Provide the [x, y] coordinate of the cell's center where the given text is located.  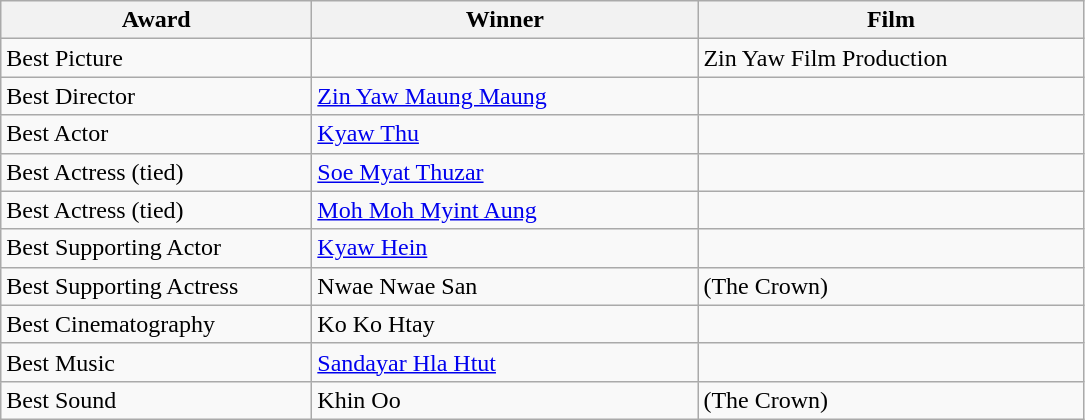
Kyaw Thu [505, 134]
Zin Yaw Maung Maung [505, 96]
Kyaw Hein [505, 248]
Winner [505, 20]
Ko Ko Htay [505, 324]
Moh Moh Myint Aung [505, 210]
Best Actor [156, 134]
Soe Myat Thuzar [505, 172]
Best Cinematography [156, 324]
Nwae Nwae San [505, 286]
Best Music [156, 362]
Khin Oo [505, 400]
Best Sound [156, 400]
Best Supporting Actress [156, 286]
Best Picture [156, 58]
Film [891, 20]
Award [156, 20]
Best Supporting Actor [156, 248]
Zin Yaw Film Production [891, 58]
Best Director [156, 96]
Sandayar Hla Htut [505, 362]
